Pinpoint the cell where the given text exists, returning its (x, y) midpoint coordinate. 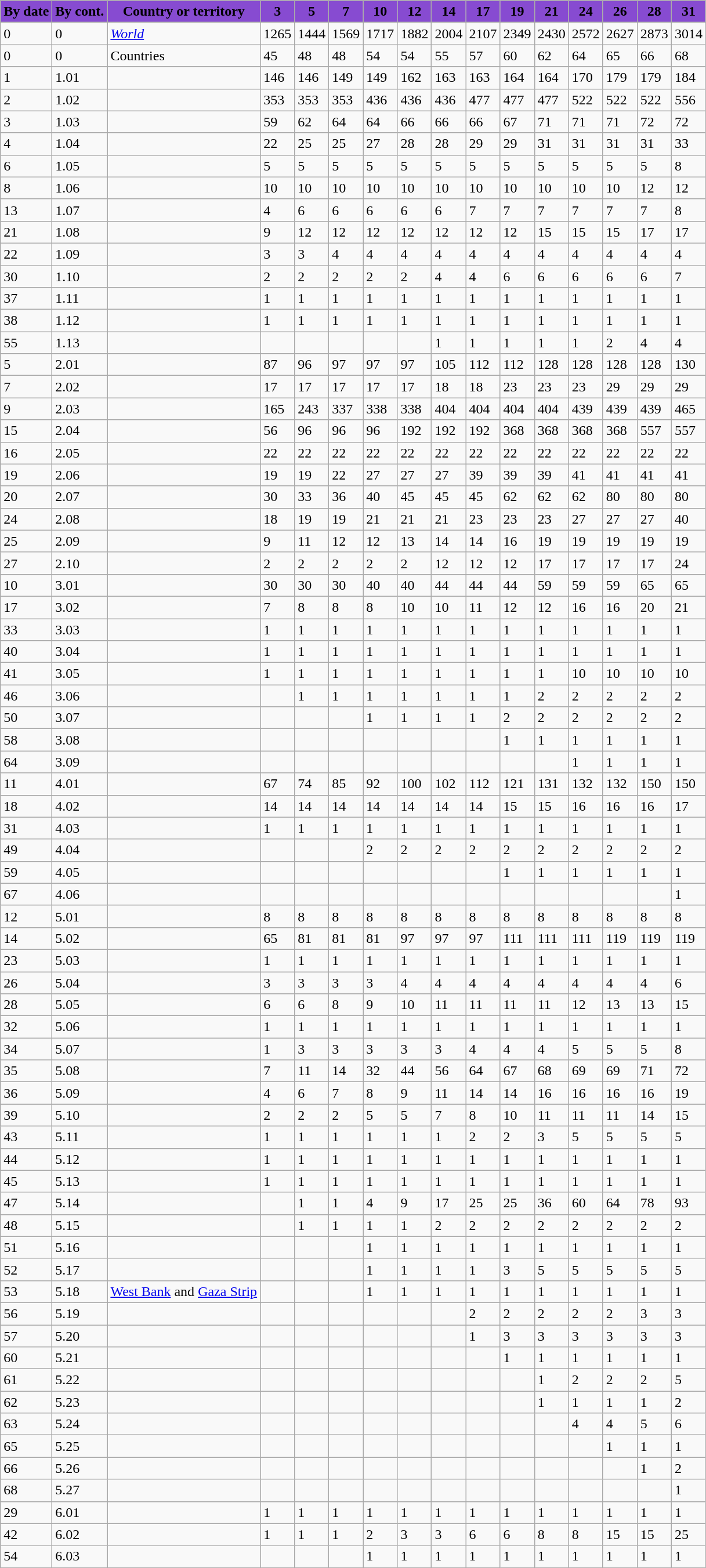
1444 (312, 34)
3.04 (80, 652)
West Bank and Gaza Strip (184, 1291)
465 (688, 409)
6.02 (80, 1534)
2.06 (80, 475)
Countries (184, 56)
3.03 (80, 629)
5.01 (80, 916)
4.01 (80, 784)
87 (277, 365)
5.23 (80, 1402)
2627 (620, 34)
5.07 (80, 1049)
4.06 (80, 894)
5.27 (80, 1490)
92 (381, 784)
130 (688, 365)
37 (27, 299)
337 (346, 409)
165 (277, 409)
3.07 (80, 718)
5.17 (80, 1269)
5.21 (80, 1358)
4.03 (80, 828)
5.02 (80, 938)
43 (27, 1137)
2004 (449, 34)
3014 (688, 34)
5.15 (80, 1225)
4.05 (80, 872)
1.11 (80, 299)
3.09 (80, 762)
1.03 (80, 122)
5.20 (80, 1335)
85 (346, 784)
556 (688, 100)
5.04 (80, 983)
61 (27, 1380)
2.07 (80, 497)
2.02 (80, 387)
6.01 (80, 1512)
3.08 (80, 740)
34 (27, 1049)
5.18 (80, 1291)
49 (27, 850)
5.08 (80, 1071)
5.25 (80, 1446)
1.08 (80, 232)
1882 (414, 34)
5.09 (80, 1093)
5.22 (80, 1380)
2873 (654, 34)
1.01 (80, 78)
1.02 (80, 100)
46 (27, 696)
1.10 (80, 277)
5.16 (80, 1247)
3.06 (80, 696)
2.10 (80, 563)
5.13 (80, 1181)
74 (312, 784)
53 (27, 1291)
By date (27, 12)
2.04 (80, 431)
Country or territory (184, 12)
3.05 (80, 674)
50 (27, 718)
121 (517, 784)
2.01 (80, 365)
35 (27, 1071)
131 (551, 784)
47 (27, 1203)
1.05 (80, 166)
162 (414, 78)
5.19 (80, 1313)
184 (688, 78)
5.26 (80, 1468)
2.09 (80, 541)
170 (586, 78)
5.05 (80, 1005)
1.06 (80, 188)
By cont. (80, 12)
World (184, 34)
1.09 (80, 254)
1569 (346, 34)
5.10 (80, 1115)
52 (27, 1269)
38 (27, 321)
100 (414, 784)
5.03 (80, 960)
93 (688, 1203)
2430 (551, 34)
5.11 (80, 1137)
5.12 (80, 1159)
42 (27, 1534)
2.08 (80, 519)
3.02 (80, 607)
4.02 (80, 806)
5.06 (80, 1027)
2.05 (80, 453)
1.07 (80, 210)
2.03 (80, 409)
51 (27, 1247)
5.14 (80, 1203)
63 (27, 1424)
3.01 (80, 585)
5.24 (80, 1424)
1.04 (80, 144)
2349 (517, 34)
58 (27, 740)
1.13 (80, 343)
102 (449, 784)
78 (654, 1203)
2572 (586, 34)
105 (449, 365)
243 (312, 409)
2107 (483, 34)
6.03 (80, 1556)
1.12 (80, 321)
1717 (381, 34)
4.04 (80, 850)
1265 (277, 34)
